Determine the [X, Y] coordinate at the center of the cell enclosing the given text.  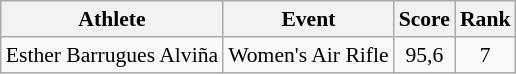
Rank [486, 19]
Women's Air Rifle [308, 55]
Esther Barrugues Alviña [112, 55]
7 [486, 55]
Event [308, 19]
95,6 [424, 55]
Score [424, 19]
Athlete [112, 19]
